Determine the (X, Y) coordinate at the center of the cell enclosing the given text.  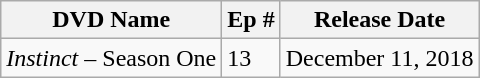
Release Date (380, 20)
Instinct – Season One (112, 58)
DVD Name (112, 20)
December 11, 2018 (380, 58)
Ep # (251, 20)
13 (251, 58)
